From the cell containing the given text, extract its center point as [x, y] coordinate. 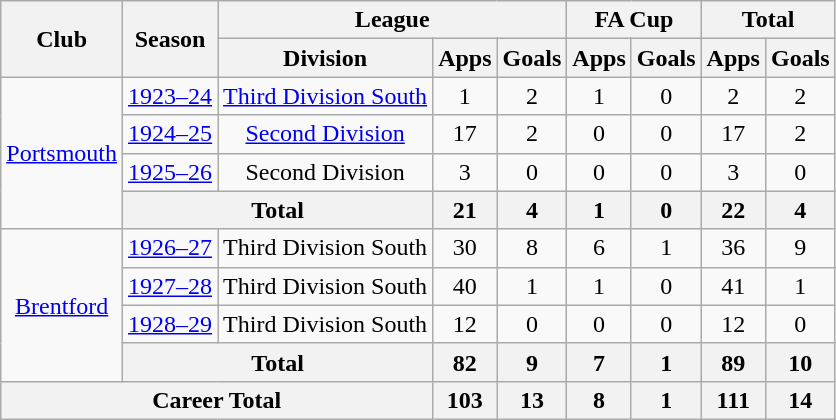
40 [465, 286]
7 [599, 362]
FA Cup [634, 20]
1926–27 [170, 248]
10 [800, 362]
103 [465, 400]
1925–26 [170, 172]
22 [733, 210]
30 [465, 248]
Brentford [62, 305]
21 [465, 210]
1924–25 [170, 134]
Season [170, 39]
14 [800, 400]
Portsmouth [62, 153]
Career Total [217, 400]
1928–29 [170, 324]
13 [532, 400]
41 [733, 286]
82 [465, 362]
1927–28 [170, 286]
Club [62, 39]
Division [326, 58]
League [392, 20]
1923–24 [170, 96]
6 [599, 248]
89 [733, 362]
36 [733, 248]
111 [733, 400]
